Find where the given text appears and provide that cell's center as (x, y) coordinate. 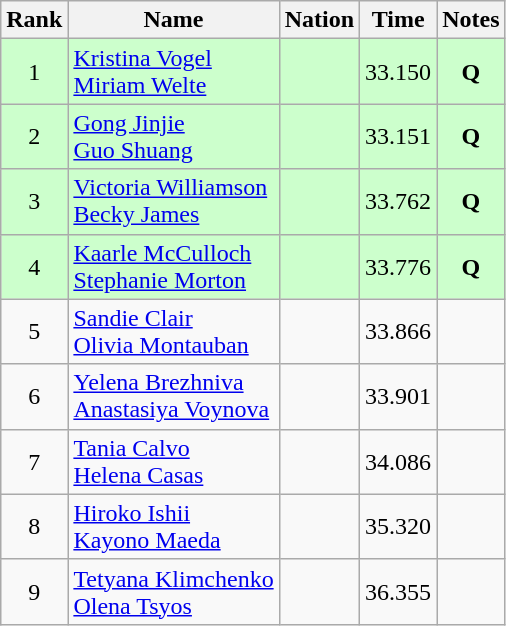
33.776 (398, 266)
Tania CalvoHelena Casas (174, 462)
8 (34, 526)
Gong JinjieGuo Shuang (174, 136)
3 (34, 202)
Kaarle McCullochStephanie Morton (174, 266)
Hiroko IshiiKayono Maeda (174, 526)
Rank (34, 20)
Name (174, 20)
33.151 (398, 136)
36.355 (398, 592)
35.320 (398, 526)
33.762 (398, 202)
5 (34, 332)
33.901 (398, 396)
34.086 (398, 462)
Nation (319, 20)
Sandie ClairOlivia Montauban (174, 332)
Victoria WilliamsonBecky James (174, 202)
9 (34, 592)
4 (34, 266)
Notes (471, 20)
6 (34, 396)
33.866 (398, 332)
Time (398, 20)
2 (34, 136)
7 (34, 462)
Tetyana KlimchenkoOlena Tsyos (174, 592)
Yelena BrezhnivaAnastasiya Voynova (174, 396)
33.150 (398, 72)
1 (34, 72)
Kristina VogelMiriam Welte (174, 72)
